For the text-containing cell, return its midpoint in (x, y) coordinate format. 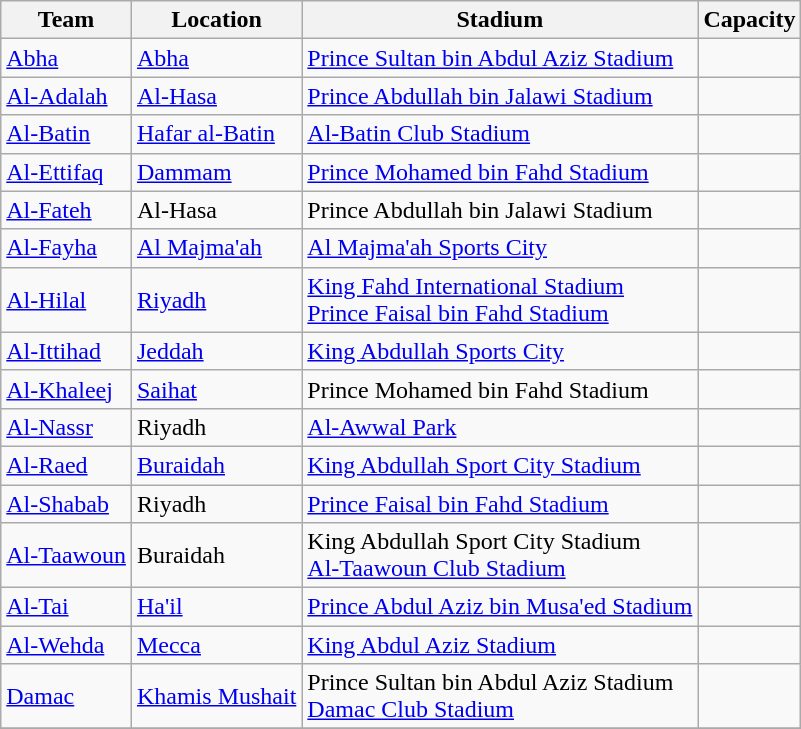
Al-Nassr (66, 427)
Al-Fayha (66, 248)
King Fahd International StadiumPrince Faisal bin Fahd Stadium (500, 300)
Al-Raed (66, 465)
Al Majma'ah Sports City (500, 248)
Prince Abdul Aziz bin Musa'ed Stadium (500, 607)
Damac (66, 696)
Dammam (216, 172)
Al-Wehda (66, 645)
King Abdullah Sport City StadiumAl-Taawoun Club Stadium (500, 556)
Saihat (216, 389)
Capacity (750, 20)
Al-Batin Club Stadium (500, 134)
Al-Ittihad (66, 351)
Prince Faisal bin Fahd Stadium (500, 503)
Khamis Mushait (216, 696)
Ha'il (216, 607)
King Abdullah Sports City (500, 351)
Al-Khaleej (66, 389)
King Abdullah Sport City Stadium (500, 465)
Jeddah (216, 351)
Al-Shabab (66, 503)
King Abdul Aziz Stadium (500, 645)
Al-Ettifaq (66, 172)
Stadium (500, 20)
Al-Fateh (66, 210)
Al-Adalah (66, 96)
Hafar al-Batin (216, 134)
Al-Awwal Park (500, 427)
Location (216, 20)
Team (66, 20)
Al-Taawoun (66, 556)
Mecca (216, 645)
Al-Tai (66, 607)
Prince Sultan bin Abdul Aziz Stadium (500, 58)
Prince Sultan bin Abdul Aziz Stadium Damac Club Stadium (500, 696)
Al-Hilal (66, 300)
Al Majma'ah (216, 248)
Al-Batin (66, 134)
